Capture the cell that displays the provided text and extract its (x, y) central coordinate. 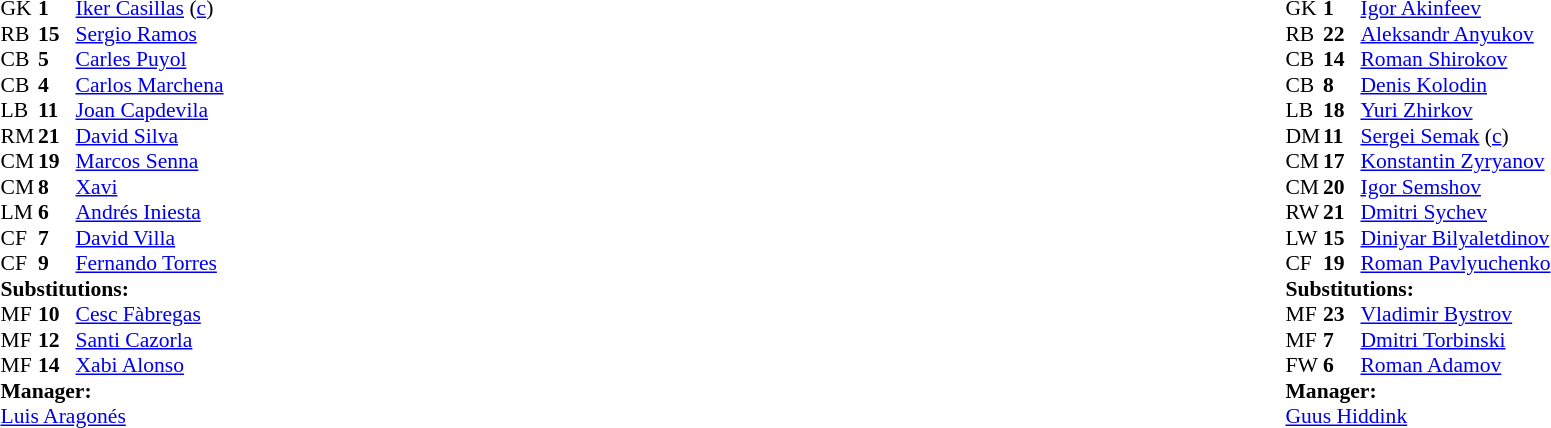
10 (57, 315)
Igor Semshov (1455, 187)
22 (1342, 34)
Roman Adamov (1455, 365)
Vladimir Bystrov (1455, 315)
20 (1342, 187)
Yuri Zhirkov (1455, 111)
Fernando Torres (150, 263)
RM (19, 136)
23 (1342, 315)
Joan Capdevila (150, 111)
David Villa (150, 238)
Aleksandr Anyukov (1455, 34)
17 (1342, 161)
Konstantin Zyryanov (1455, 161)
12 (57, 340)
9 (57, 263)
Santi Cazorla (150, 340)
Sergei Semak (c) (1455, 136)
FW (1304, 365)
David Silva (150, 136)
DM (1304, 136)
LM (19, 213)
Andrés Iniesta (150, 213)
18 (1342, 111)
Carles Puyol (150, 59)
Dmitri Sychev (1455, 213)
4 (57, 85)
Dmitri Torbinski (1455, 340)
RW (1304, 213)
Carlos Marchena (150, 85)
LW (1304, 238)
Denis Kolodin (1455, 85)
5 (57, 59)
Roman Shirokov (1455, 59)
Roman Pavlyuchenko (1455, 263)
Diniyar Bilyaletdinov (1455, 238)
Xabi Alonso (150, 365)
Cesc Fàbregas (150, 315)
Xavi (150, 187)
Marcos Senna (150, 161)
Sergio Ramos (150, 34)
